Output the (x, y) coordinate of the center of the cell containing the given text.  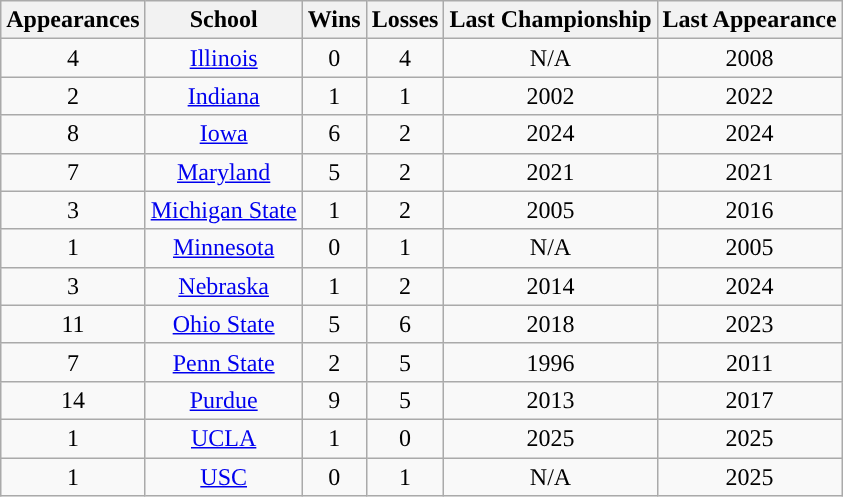
Illinois (224, 58)
Penn State (224, 362)
Appearances (73, 20)
8 (73, 134)
2008 (750, 58)
Purdue (224, 400)
11 (73, 324)
2023 (750, 324)
Wins (334, 20)
2014 (550, 286)
Last Championship (550, 20)
Indiana (224, 96)
2002 (550, 96)
2011 (750, 362)
Last Appearance (750, 20)
14 (73, 400)
Nebraska (224, 286)
UCLA (224, 438)
Maryland (224, 172)
Michigan State (224, 210)
School (224, 20)
Losses (405, 20)
Iowa (224, 134)
Ohio State (224, 324)
2022 (750, 96)
USC (224, 477)
2016 (750, 210)
2013 (550, 400)
2017 (750, 400)
1996 (550, 362)
9 (334, 400)
Minnesota (224, 248)
2018 (550, 324)
